For the text-containing cell, return its midpoint in (X, Y) coordinate format. 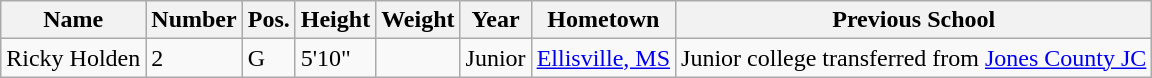
2 (194, 58)
Junior college transferred from Jones County JC (914, 58)
Number (194, 20)
Hometown (603, 20)
Previous School (914, 20)
Ricky Holden (74, 58)
Year (496, 20)
Weight (418, 20)
Pos. (268, 20)
Junior (496, 58)
Name (74, 20)
G (268, 58)
Height (335, 20)
Ellisville, MS (603, 58)
5'10" (335, 58)
